Provide the [x, y] coordinate of the cell's center where the given text is located.  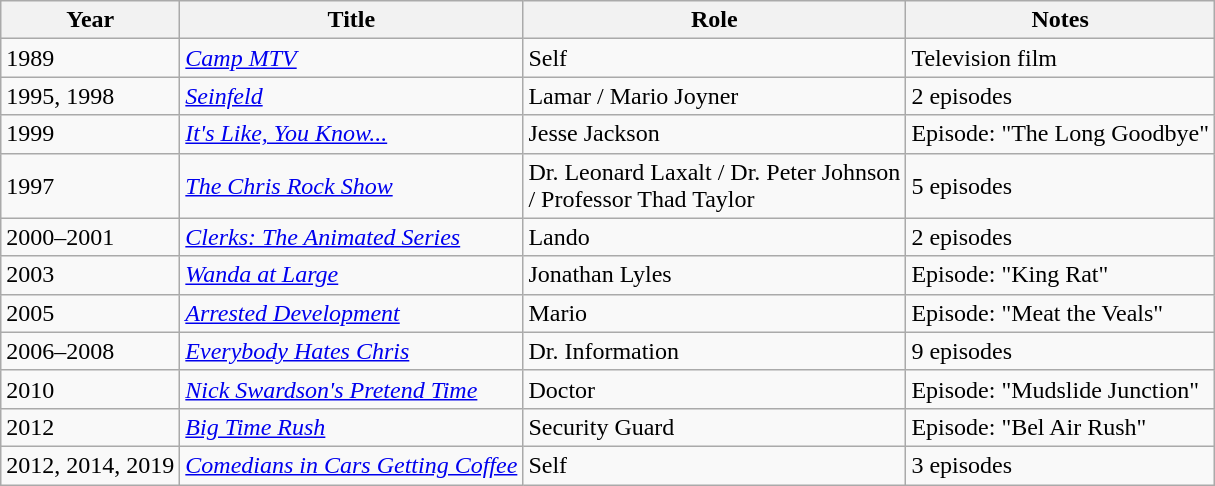
Seinfeld [352, 96]
Wanda at Large [352, 275]
Episode: "The Long Goodbye" [1060, 134]
Comedians in Cars Getting Coffee [352, 465]
Episode: "King Rat" [1060, 275]
Arrested Development [352, 313]
Title [352, 20]
Jonathan Lyles [714, 275]
2005 [90, 313]
Episode: "Mudslide Junction" [1060, 389]
2006–2008 [90, 351]
Doctor [714, 389]
Lamar / Mario Joyner [714, 96]
Dr. Information [714, 351]
1997 [90, 186]
9 episodes [1060, 351]
Jesse Jackson [714, 134]
Security Guard [714, 427]
Nick Swardson's Pretend Time [352, 389]
3 episodes [1060, 465]
Dr. Leonard Laxalt / Dr. Peter Johnson/ Professor Thad Taylor [714, 186]
Episode: "Meat the Veals" [1060, 313]
2010 [90, 389]
2003 [90, 275]
It's Like, You Know... [352, 134]
Episode: "Bel Air Rush" [1060, 427]
Television film [1060, 58]
1989 [90, 58]
2012, 2014, 2019 [90, 465]
The Chris Rock Show [352, 186]
Everybody Hates Chris [352, 351]
Big Time Rush [352, 427]
Notes [1060, 20]
Role [714, 20]
Mario [714, 313]
2000–2001 [90, 237]
Year [90, 20]
1995, 1998 [90, 96]
1999 [90, 134]
5 episodes [1060, 186]
2012 [90, 427]
Camp MTV [352, 58]
Clerks: The Animated Series [352, 237]
Lando [714, 237]
